Return [X, Y] of the center of cell containing provided text 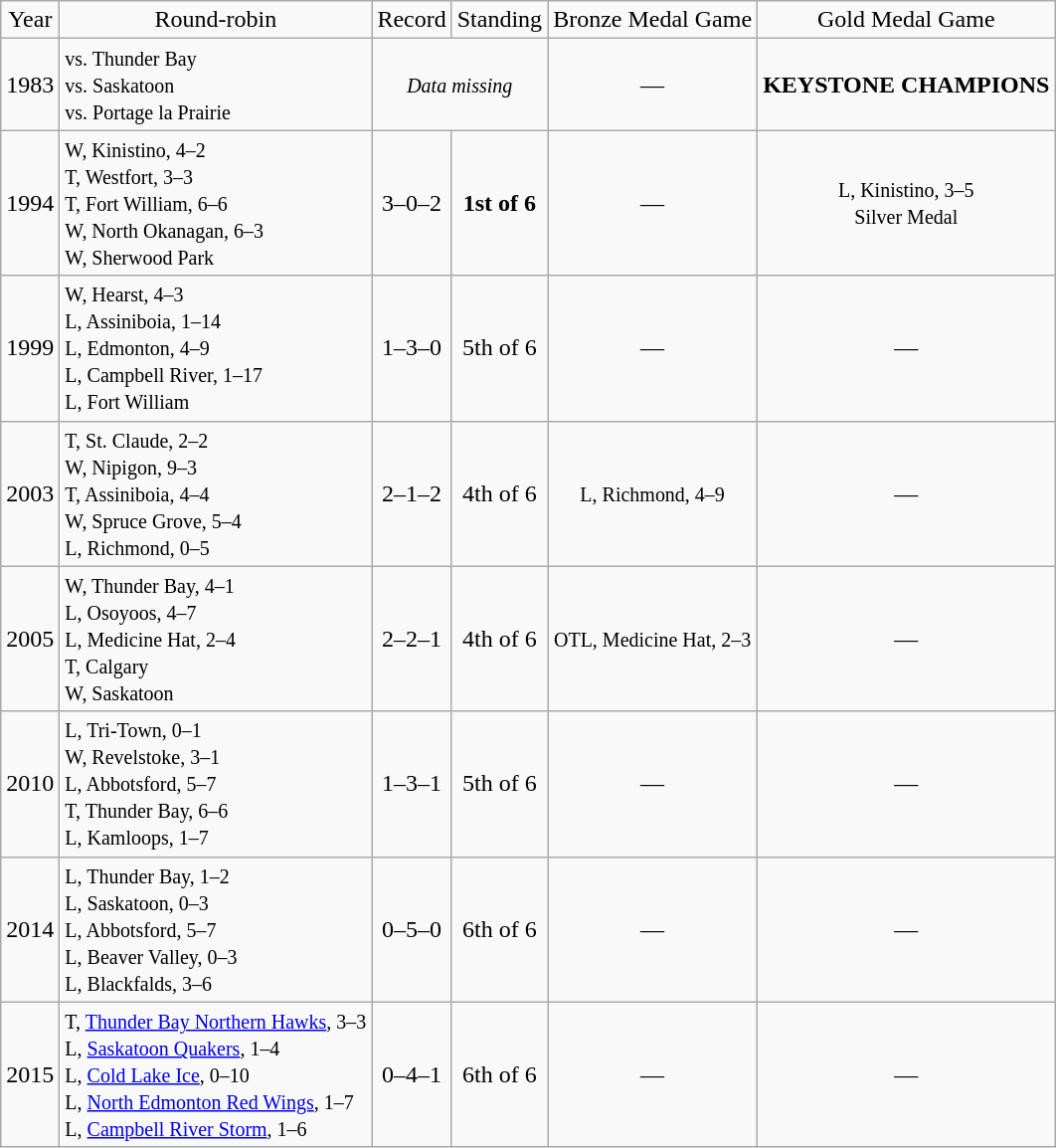
W, Kinistino, 4–2T, Westfort, 3–3T, Fort William, 6–6W, North Okanagan, 6–3W, Sherwood Park [216, 203]
L, Tri-Town, 0–1W, Revelstoke, 3–1L, Abbotsford, 5–7T, Thunder Bay, 6–6L, Kamloops, 1–7 [216, 784]
1999 [30, 348]
KEYSTONE CHAMPIONS [907, 85]
Data missing [459, 85]
2010 [30, 784]
2–2–1 [412, 639]
1–3–1 [412, 784]
0–4–1 [412, 1074]
Record [412, 20]
T, St. Claude, 2–2W, Nipigon, 9–3T, Assiniboia, 4–4W, Spruce Grove, 5–4L, Richmond, 0–5 [216, 493]
Bronze Medal Game [652, 20]
1–3–0 [412, 348]
L, Kinistino, 3–5 Silver Medal [907, 203]
T, Thunder Bay Northern Hawks, 3–3L, Saskatoon Quakers, 1–4L, Cold Lake Ice, 0–10L, North Edmonton Red Wings, 1–7L, Campbell River Storm, 1–6 [216, 1074]
2005 [30, 639]
OTL, Medicine Hat, 2–3 [652, 639]
Gold Medal Game [907, 20]
3–0–2 [412, 203]
Round-robin [216, 20]
vs. Thunder Bayvs. Saskatoonvs. Portage la Prairie [216, 85]
1994 [30, 203]
W, Hearst, 4–3L, Assiniboia, 1–14L, Edmonton, 4–9L, Campbell River, 1–17L, Fort William [216, 348]
0–5–0 [412, 929]
2–1–2 [412, 493]
Year [30, 20]
2015 [30, 1074]
L, Thunder Bay, 1–2L, Saskatoon, 0–3L, Abbotsford, 5–7L, Beaver Valley, 0–3L, Blackfalds, 3–6 [216, 929]
2014 [30, 929]
Standing [499, 20]
W, Thunder Bay, 4–1L, Osoyoos, 4–7L, Medicine Hat, 2–4T, CalgaryW, Saskatoon [216, 639]
2003 [30, 493]
L, Richmond, 4–9 [652, 493]
1st of 6 [499, 203]
1983 [30, 85]
